Determine the (x, y) coordinate at the center of the cell enclosing the given text.  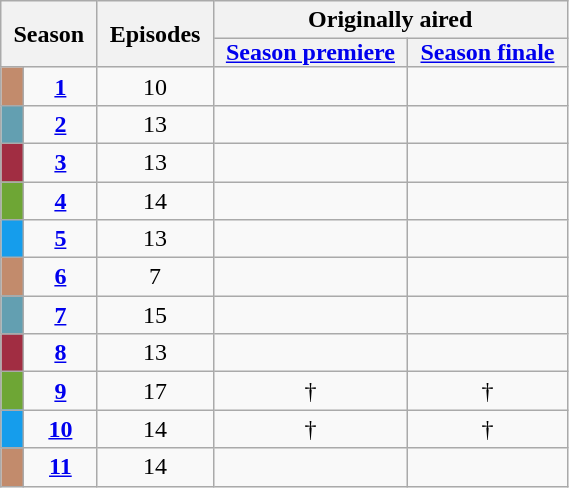
Originally aired (390, 20)
6 (60, 277)
15 (155, 315)
3 (60, 162)
17 (155, 391)
11 (60, 467)
Episodes (155, 34)
Season (49, 34)
9 (60, 391)
2 (60, 124)
4 (60, 201)
5 (60, 239)
8 (60, 353)
1 (60, 86)
Season premiere (310, 53)
Season finale (488, 53)
